For the text-containing cell, return its midpoint in (x, y) coordinate format. 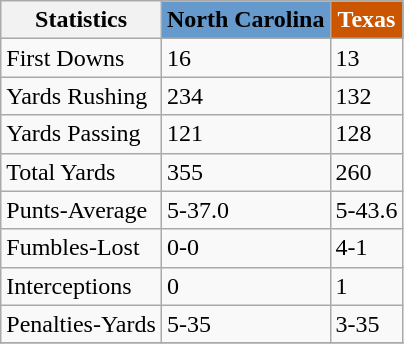
132 (366, 96)
North Carolina (246, 20)
3-35 (366, 324)
Interceptions (82, 286)
4-1 (366, 248)
5-43.6 (366, 210)
13 (366, 58)
Penalties-Yards (82, 324)
5-35 (246, 324)
16 (246, 58)
Yards Rushing (82, 96)
Statistics (82, 20)
0 (246, 286)
0-0 (246, 248)
First Downs (82, 58)
260 (366, 172)
234 (246, 96)
Texas (366, 20)
Total Yards (82, 172)
128 (366, 134)
Yards Passing (82, 134)
121 (246, 134)
Punts-Average (82, 210)
5-37.0 (246, 210)
1 (366, 286)
355 (246, 172)
Fumbles-Lost (82, 248)
